Provide the (x, y) coordinate of the cell's center where the given text is located.  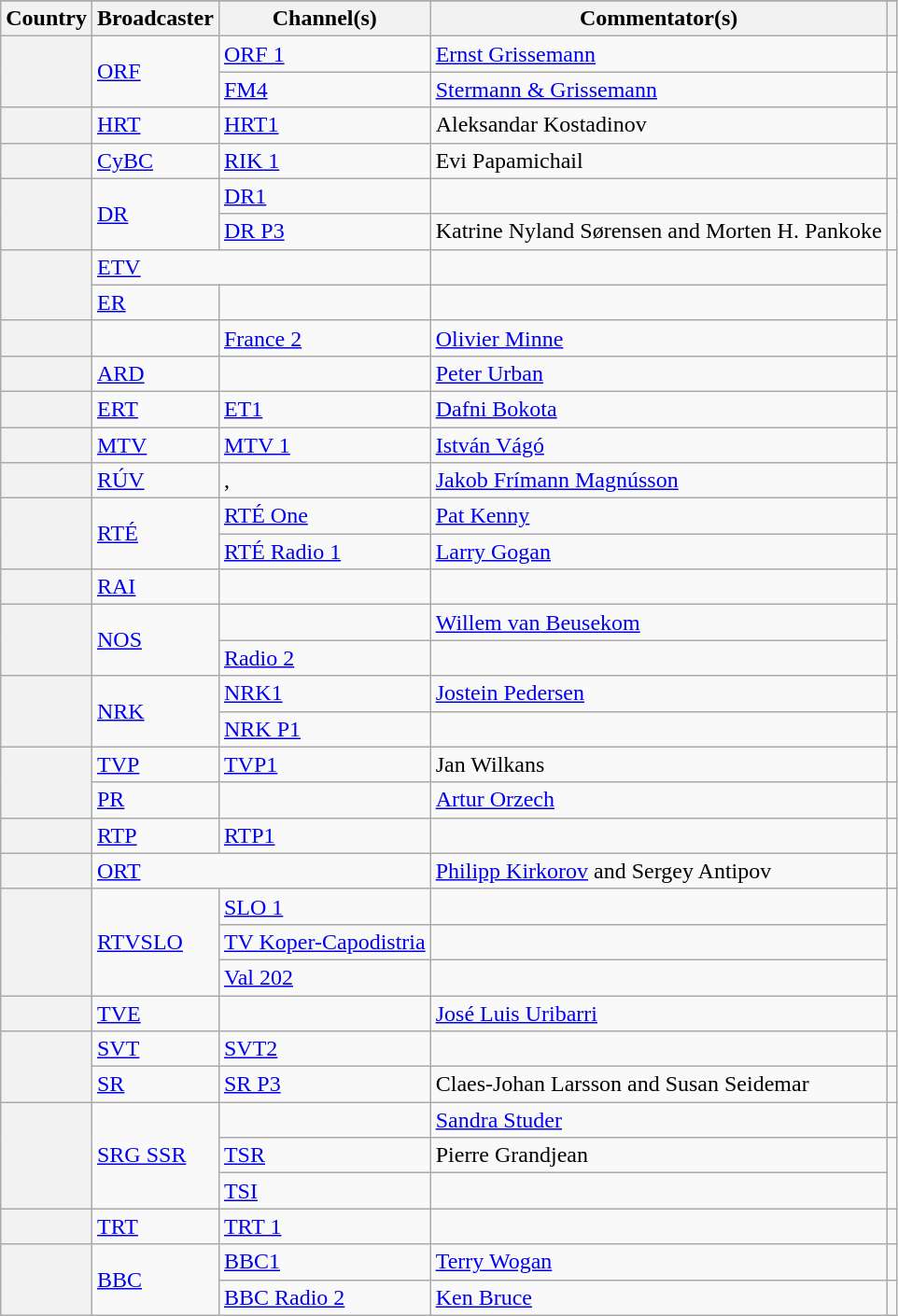
NRK P1 (325, 729)
Jakob Frímann Magnússon (659, 481)
Larry Gogan (659, 552)
Dafni Bokota (659, 409)
Pat Kenny (659, 516)
ORF 1 (325, 54)
BBC1 (325, 1262)
NOS (155, 640)
Ernst Grissemann (659, 54)
RAI (155, 587)
ARD (155, 373)
István Vágó (659, 445)
CyBC (155, 161)
Claes-Johan Larsson and Susan Seidemar (659, 1085)
ERT (155, 409)
BBC Radio 2 (325, 1297)
RTVSLO (155, 942)
Pierre Grandjean (659, 1155)
Terry Wogan (659, 1262)
Val 202 (325, 977)
Aleksandar Kostadinov (659, 125)
TV Koper-Capodistria (325, 942)
TRT 1 (325, 1226)
RTÉ Radio 1 (325, 552)
Olivier Minne (659, 338)
Philipp Kirkorov and Sergey Antipov (659, 871)
Sandra Studer (659, 1120)
RIK 1 (325, 161)
France 2 (325, 338)
Evi Papamichail (659, 161)
Stermann & Grissemann (659, 90)
, (325, 481)
Broadcaster (155, 19)
TVE (155, 1013)
MTV (155, 445)
HRT (155, 125)
Jostein Pedersen (659, 693)
TSI (325, 1191)
SVT (155, 1049)
SR (155, 1085)
ORF (155, 72)
RTP1 (325, 835)
ORT (261, 871)
PR (155, 800)
DR (155, 214)
DR1 (325, 196)
NRK1 (325, 693)
RÚV (155, 481)
TSR (325, 1155)
Peter Urban (659, 373)
MTV 1 (325, 445)
ETV (261, 267)
Country (47, 19)
Channel(s) (325, 19)
Artur Orzech (659, 800)
Commentator(s) (659, 19)
TVP1 (325, 764)
SVT2 (325, 1049)
TVP (155, 764)
FM4 (325, 90)
Ken Bruce (659, 1297)
RTP (155, 835)
RTÉ One (325, 516)
RTÉ (155, 534)
ET1 (325, 409)
BBC (155, 1280)
TRT (155, 1226)
Willem van Beusekom (659, 623)
Jan Wilkans (659, 764)
SR P3 (325, 1085)
ER (155, 302)
Radio 2 (325, 658)
DR P3 (325, 231)
SRG SSR (155, 1155)
HRT1 (325, 125)
José Luis Uribarri (659, 1013)
NRK (155, 711)
SLO 1 (325, 906)
Katrine Nyland Sørensen and Morten H. Pankoke (659, 231)
